Determine the [X, Y] coordinate at the center of the cell enclosing the given text.  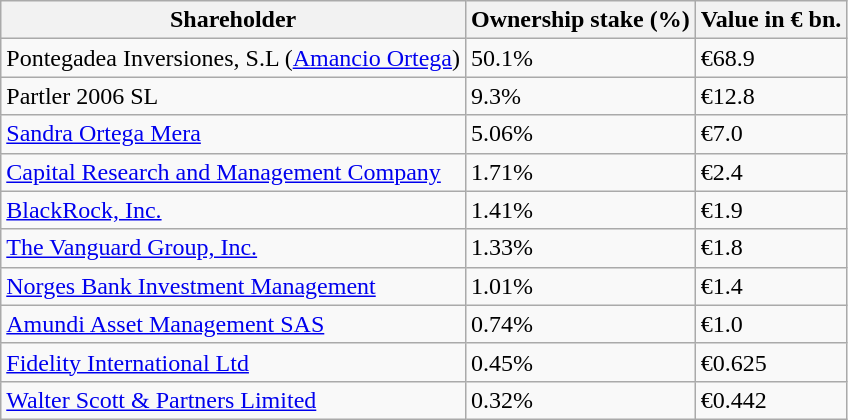
Partler 2006 SL [234, 96]
5.06% [580, 134]
Pontegadea Inversiones, S.L (Amancio Ortega) [234, 58]
Norges Bank Investment Management [234, 286]
€1.9 [771, 210]
9.3% [580, 96]
€1.4 [771, 286]
€12.8 [771, 96]
Value in € bn. [771, 20]
€7.0 [771, 134]
Shareholder [234, 20]
1.33% [580, 248]
0.74% [580, 324]
0.45% [580, 362]
Fidelity International Ltd [234, 362]
Capital Research and Management Company [234, 172]
50.1% [580, 58]
€2.4 [771, 172]
Sandra Ortega Mera [234, 134]
€68.9 [771, 58]
1.71% [580, 172]
1.01% [580, 286]
0.32% [580, 400]
BlackRock, Inc. [234, 210]
€0.625 [771, 362]
€0.442 [771, 400]
Walter Scott & Partners Limited [234, 400]
1.41% [580, 210]
Amundi Asset Management SAS [234, 324]
€1.0 [771, 324]
The Vanguard Group, Inc. [234, 248]
Ownership stake (%) [580, 20]
€1.8 [771, 248]
